Identify which cell holds the provided text, then report its (x, y) central coordinate. 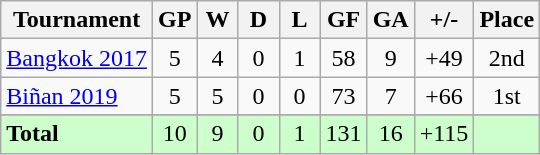
131 (344, 134)
Tournament (77, 20)
7 (390, 96)
10 (174, 134)
+/- (444, 20)
W (218, 20)
16 (390, 134)
+66 (444, 96)
+115 (444, 134)
73 (344, 96)
GP (174, 20)
2nd (507, 58)
GF (344, 20)
1st (507, 96)
+49 (444, 58)
Total (77, 134)
Place (507, 20)
Bangkok 2017 (77, 58)
4 (218, 58)
D (258, 20)
58 (344, 58)
GA (390, 20)
L (300, 20)
Biñan 2019 (77, 96)
